Find where the given text appears and provide that cell's center as [x, y] coordinate. 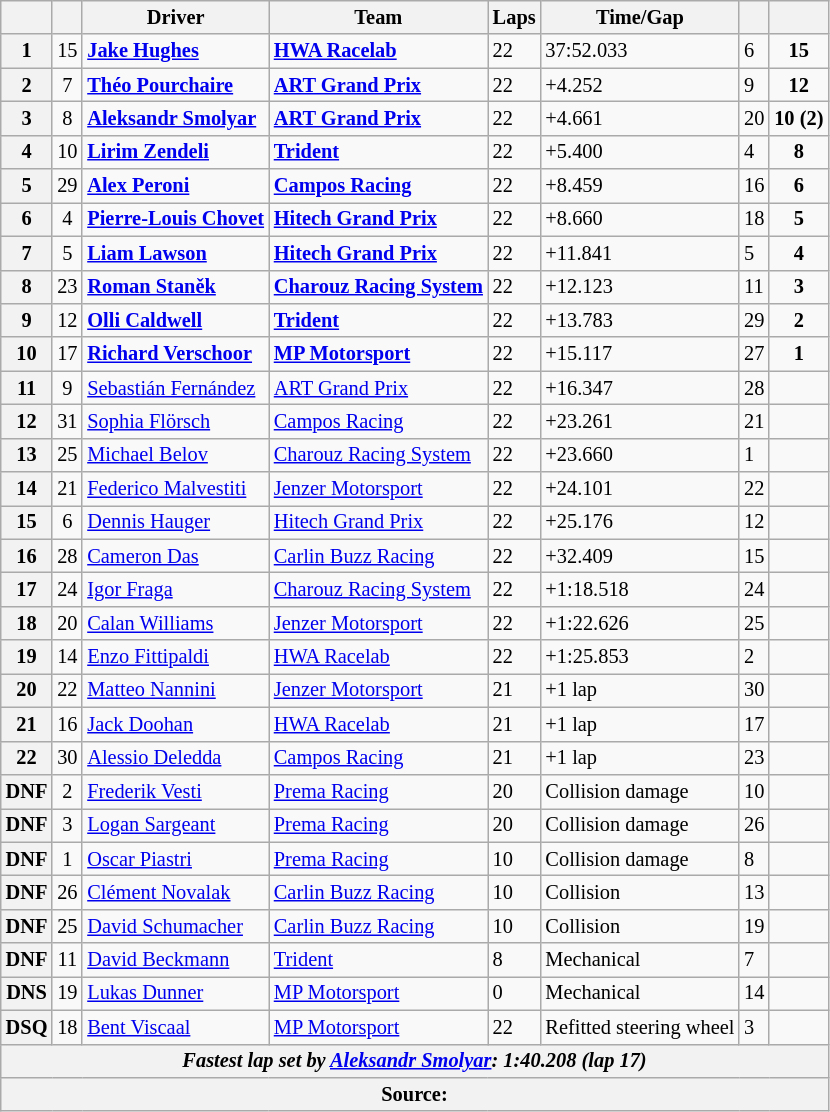
Laps [514, 17]
Cameron Das [176, 556]
Lukas Dunner [176, 993]
Sebastián Fernández [176, 388]
+1:25.853 [640, 657]
Driver [176, 17]
Fastest lap set by Aleksandr Smolyar: 1:40.208 (lap 17) [415, 1061]
+23.660 [640, 455]
+13.783 [640, 320]
David Beckmann [176, 960]
Alessio Deledda [176, 758]
+32.409 [640, 556]
+12.123 [640, 287]
DNS [27, 993]
Federico Malvestiti [176, 489]
37:52.033 [640, 51]
Aleksandr Smolyar [176, 118]
+24.101 [640, 489]
+4.252 [640, 85]
Michael Belov [176, 455]
+11.841 [640, 253]
DSQ [27, 1027]
27 [754, 354]
+25.176 [640, 522]
+1:18.518 [640, 589]
Enzo Fittipaldi [176, 657]
Roman Staněk [176, 287]
+8.459 [640, 186]
Richard Verschoor [176, 354]
Jake Hughes [176, 51]
0 [514, 993]
+5.400 [640, 152]
Calan Williams [176, 623]
Oscar Piastri [176, 859]
+15.117 [640, 354]
Team [378, 17]
David Schumacher [176, 926]
31 [67, 421]
Théo Pourchaire [176, 85]
Jack Doohan [176, 724]
Refitted steering wheel [640, 1027]
+1:22.626 [640, 623]
Logan Sargeant [176, 825]
Igor Fraga [176, 589]
+23.261 [640, 421]
+8.660 [640, 219]
Frederik Vesti [176, 791]
Alex Peroni [176, 186]
Liam Lawson [176, 253]
Sophia Flörsch [176, 421]
+16.347 [640, 388]
Matteo Nannini [176, 690]
Source: [415, 1094]
Clément Novalak [176, 892]
Time/Gap [640, 17]
Lirim Zendeli [176, 152]
10 (2) [798, 118]
Pierre-Louis Chovet [176, 219]
Olli Caldwell [176, 320]
Bent Viscaal [176, 1027]
+4.661 [640, 118]
Dennis Hauger [176, 522]
